Locate the cell with the specified text and output its [X, Y] center coordinate. 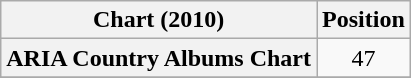
ARIA Country Albums Chart [159, 58]
47 [364, 58]
Position [364, 20]
Chart (2010) [159, 20]
